Pinpoint the cell where the given text exists, returning its (X, Y) midpoint coordinate. 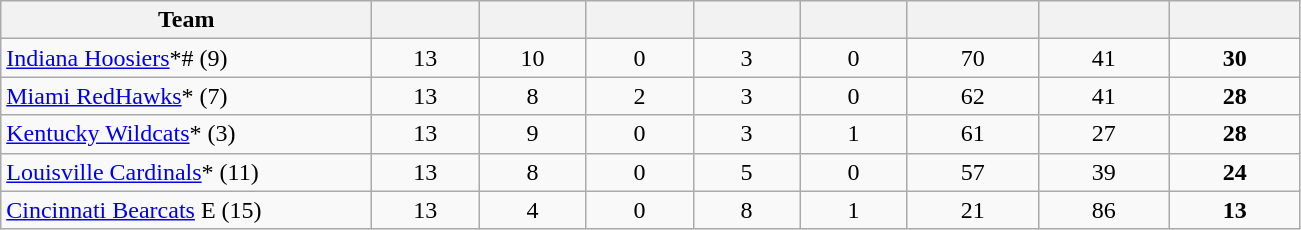
Louisville Cardinals* (11) (186, 172)
9 (532, 134)
2 (640, 96)
70 (972, 58)
30 (1234, 58)
4 (532, 210)
10 (532, 58)
Indiana Hoosiers*# (9) (186, 58)
Team (186, 20)
Cincinnati Bearcats E (15) (186, 210)
Kentucky Wildcats* (3) (186, 134)
Miami RedHawks* (7) (186, 96)
24 (1234, 172)
86 (1104, 210)
57 (972, 172)
39 (1104, 172)
62 (972, 96)
5 (746, 172)
21 (972, 210)
27 (1104, 134)
61 (972, 134)
